Return the [x, y] coordinate for the center point of the cell that contains the specified text.  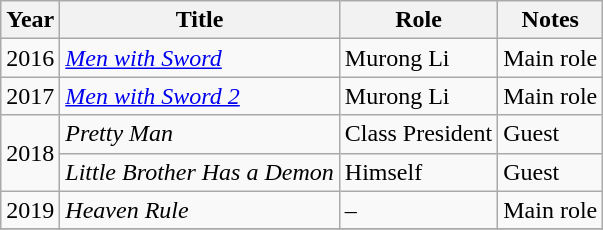
Little Brother Has a Demon [200, 172]
Men with Sword 2 [200, 96]
2018 [30, 153]
Title [200, 20]
Heaven Rule [200, 210]
Notes [550, 20]
Year [30, 20]
2016 [30, 58]
Pretty Man [200, 134]
Class President [418, 134]
– [418, 210]
2017 [30, 96]
Himself [418, 172]
2019 [30, 210]
Role [418, 20]
Men with Sword [200, 58]
